For the text-containing cell, return its midpoint in [X, Y] coordinate format. 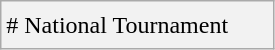
# National Tournament [138, 26]
